From the cell containing the given text, extract its center point as [X, Y] coordinate. 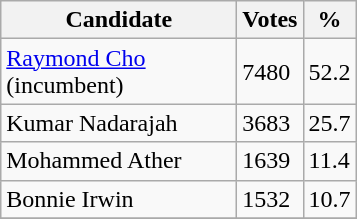
Kumar Nadarajah [119, 123]
Mohammed Ather [119, 161]
10.7 [330, 199]
Raymond Cho (incumbent) [119, 72]
Votes [270, 20]
3683 [270, 123]
7480 [270, 72]
52.2 [330, 72]
Bonnie Irwin [119, 199]
Candidate [119, 20]
25.7 [330, 123]
11.4 [330, 161]
1639 [270, 161]
1532 [270, 199]
% [330, 20]
